Detect which cell encompasses the target text, then output its (x, y) center coordinate. 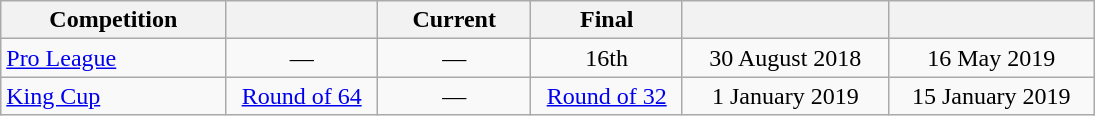
Competition (114, 20)
Pro League (114, 58)
16 May 2019 (991, 58)
Round of 64 (302, 96)
1 January 2019 (785, 96)
15 January 2019 (991, 96)
16th (606, 58)
King Cup (114, 96)
Final (606, 20)
30 August 2018 (785, 58)
Round of 32 (606, 96)
Current (454, 20)
